From the cell containing the given text, extract its center point as (x, y) coordinate. 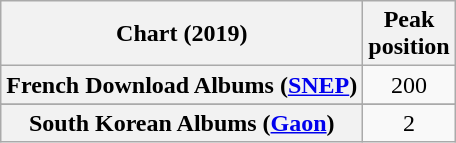
South Korean Albums (Gaon) (182, 123)
200 (409, 85)
2 (409, 123)
French Download Albums (SNEP) (182, 85)
Chart (2019) (182, 34)
Peakposition (409, 34)
